Detect which cell encompasses the target text, then output its [x, y] center coordinate. 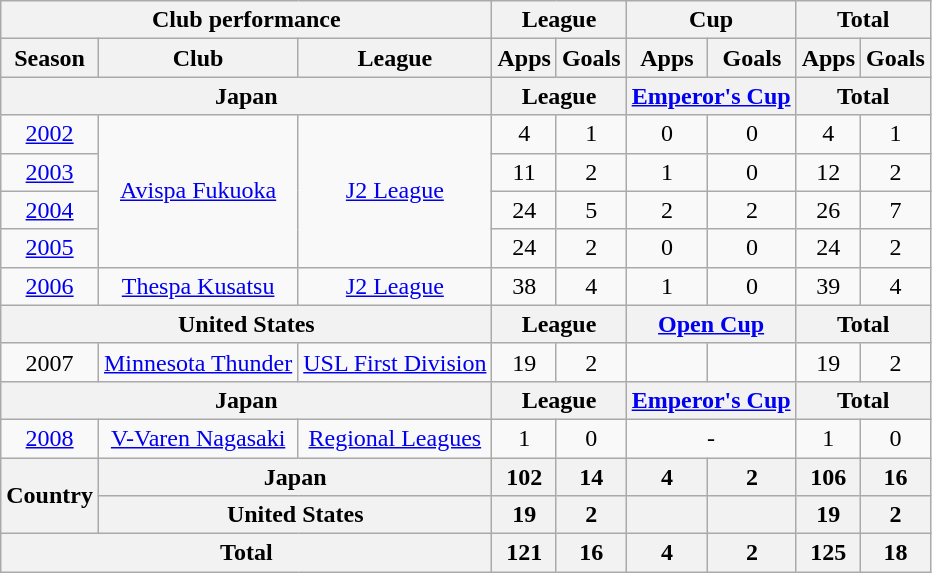
102 [524, 477]
12 [828, 172]
26 [828, 210]
106 [828, 477]
18 [896, 553]
Club [198, 58]
125 [828, 553]
Thespa Kusatsu [198, 286]
Club performance [246, 20]
Open Cup [711, 324]
Country [50, 496]
2007 [50, 362]
7 [896, 210]
Avispa Fukuoka [198, 191]
121 [524, 553]
2005 [50, 248]
Minnesota Thunder [198, 362]
V-Varen Nagasaki [198, 438]
11 [524, 172]
2003 [50, 172]
- [711, 438]
2006 [50, 286]
39 [828, 286]
2002 [50, 134]
5 [591, 210]
Season [50, 58]
2004 [50, 210]
38 [524, 286]
14 [591, 477]
2008 [50, 438]
USL First Division [395, 362]
Cup [711, 20]
Regional Leagues [395, 438]
